Provide the (X, Y) coordinate of the cell's center where the given text is located.  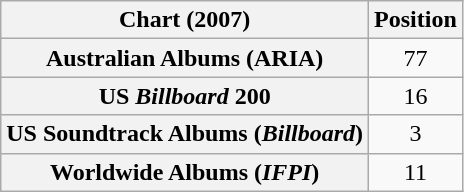
77 (416, 58)
Chart (2007) (185, 20)
11 (416, 172)
3 (416, 134)
Australian Albums (ARIA) (185, 58)
16 (416, 96)
US Soundtrack Albums (Billboard) (185, 134)
Worldwide Albums (IFPI) (185, 172)
Position (416, 20)
US Billboard 200 (185, 96)
